Determine the [X, Y] coordinate at the center of the cell enclosing the given text.  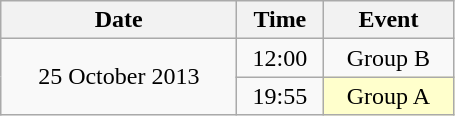
Group A [388, 96]
25 October 2013 [119, 77]
Group B [388, 58]
Time [280, 20]
Event [388, 20]
19:55 [280, 96]
12:00 [280, 58]
Date [119, 20]
